Capture the cell that displays the provided text and extract its (x, y) central coordinate. 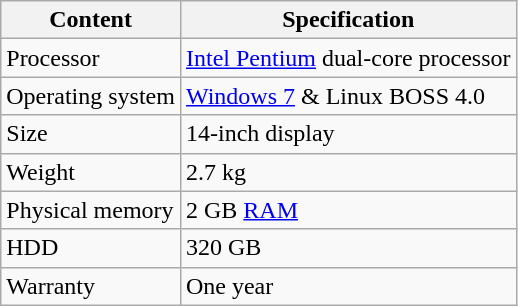
2 GB RAM (348, 210)
Warranty (91, 286)
Operating system (91, 96)
Windows 7 & Linux BOSS 4.0 (348, 96)
320 GB (348, 248)
Specification (348, 20)
2.7 kg (348, 172)
Physical memory (91, 210)
Size (91, 134)
Weight (91, 172)
HDD (91, 248)
One year (348, 286)
14-inch display (348, 134)
Content (91, 20)
Processor (91, 58)
Intel Pentium dual-core processor (348, 58)
